Identify which cell holds the provided text, then report its [x, y] central coordinate. 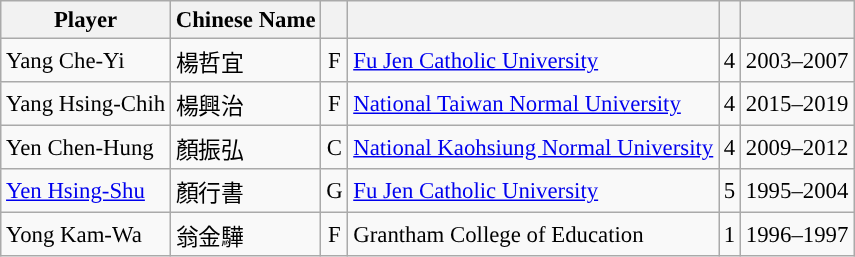
顏行書 [245, 191]
1 [730, 235]
5 [730, 191]
National Taiwan Normal University [534, 104]
楊興治 [245, 104]
顏振弘 [245, 148]
楊哲宜 [245, 61]
1995–2004 [798, 191]
Yang Hsing-Chih [86, 104]
2003–2007 [798, 61]
Player [86, 20]
Yen Hsing-Shu [86, 191]
Yong Kam-Wa [86, 235]
2015–2019 [798, 104]
Chinese Name [245, 20]
1996–1997 [798, 235]
Grantham College of Education [534, 235]
National Kaohsiung Normal University [534, 148]
Yen Chen-Hung [86, 148]
2009–2012 [798, 148]
C [334, 148]
翁金驊 [245, 235]
G [334, 191]
Yang Che-Yi [86, 61]
